Output the [X, Y] coordinate of the center of the cell containing the given text.  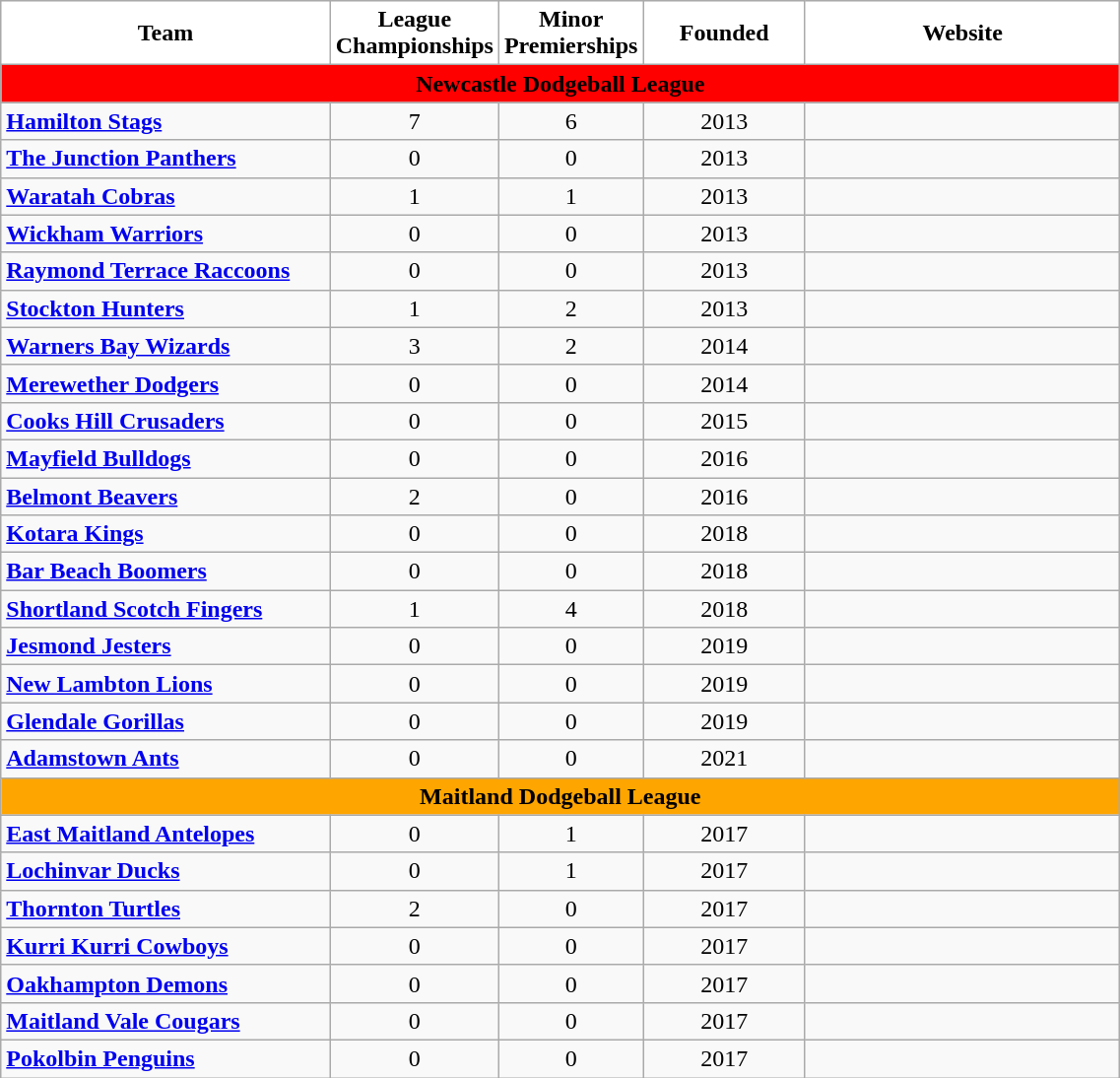
East Maitland Antelopes [165, 834]
4 [571, 609]
Glendale Gorillas [165, 721]
Kurri Kurri Cowboys [165, 946]
Mayfield Bulldogs [165, 458]
Cooks Hill Crusaders [165, 421]
Maitland Vale Cougars [165, 1021]
Team [165, 34]
Lochinvar Ducks [165, 871]
The Junction Panthers [165, 159]
Merewether Dodgers [165, 383]
Thornton Turtles [165, 909]
Website [961, 34]
2015 [724, 421]
Shortland Scotch Fingers [165, 609]
Stockton Hunters [165, 308]
Hamilton Stags [165, 121]
Minor Premierships [571, 34]
Waratah Cobras [165, 196]
Bar Beach Boomers [165, 572]
Newcastle Dodgeball League [560, 84]
New Lambton Lions [165, 684]
Oakhampton Demons [165, 983]
7 [414, 121]
Raymond Terrace Raccoons [165, 271]
Pokolbin Penguins [165, 1058]
Jesmond Jesters [165, 646]
3 [414, 346]
Kotara Kings [165, 534]
Wickham Warriors [165, 234]
2021 [724, 759]
Adamstown Ants [165, 759]
Belmont Beavers [165, 496]
Founded [724, 34]
6 [571, 121]
Warners Bay Wizards [165, 346]
Maitland Dodgeball League [560, 796]
League Championships [414, 34]
